Provide the [x, y] coordinate of the cell's center where the given text is located.  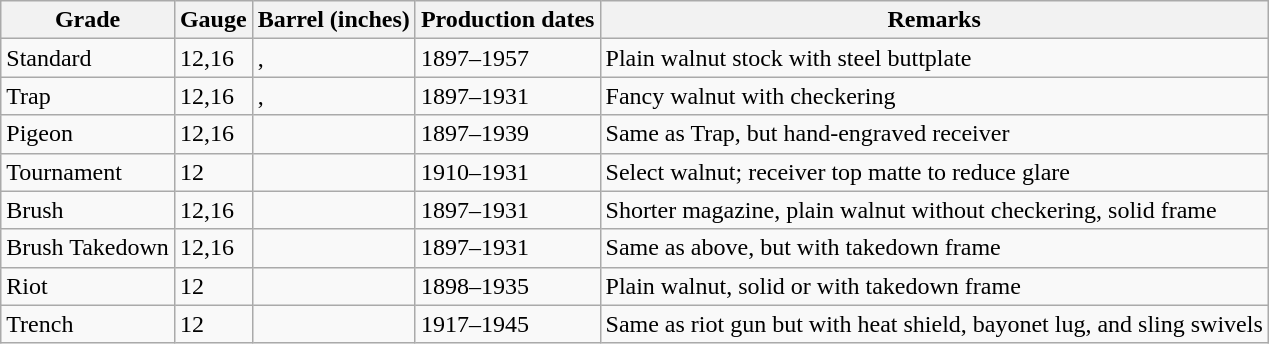
Grade [88, 20]
1897–1957 [508, 58]
Trench [88, 324]
Barrel (inches) [334, 20]
Remarks [934, 20]
Trap [88, 96]
Same as riot gun but with heat shield, bayonet lug, and sling swivels [934, 324]
1897–1939 [508, 134]
Gauge [213, 20]
Plain walnut, solid or with takedown frame [934, 286]
1917–1945 [508, 324]
Brush [88, 210]
Tournament [88, 172]
Same as above, but with takedown frame [934, 248]
1910–1931 [508, 172]
Same as Trap, but hand-engraved receiver [934, 134]
1898–1935 [508, 286]
Select walnut; receiver top matte to reduce glare [934, 172]
Riot [88, 286]
Production dates [508, 20]
Shorter magazine, plain walnut without checkering, solid frame [934, 210]
Fancy walnut with checkering [934, 96]
Plain walnut stock with steel buttplate [934, 58]
Standard [88, 58]
Brush Takedown [88, 248]
Pigeon [88, 134]
